Detect which cell encompasses the target text, then output its (x, y) center coordinate. 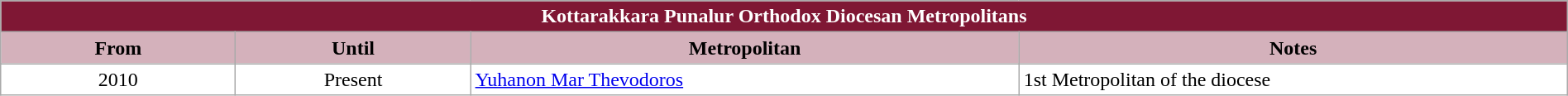
Metropolitan (744, 48)
From (118, 48)
Notes (1293, 48)
Yuhanon Mar Thevodoros (744, 79)
Until (353, 48)
2010 (118, 79)
Present (353, 79)
Kottarakkara Punalur Orthodox Diocesan Metropolitans (784, 17)
1st Metropolitan of the diocese (1293, 79)
